Find where the given text appears and provide that cell's center as (x, y) coordinate. 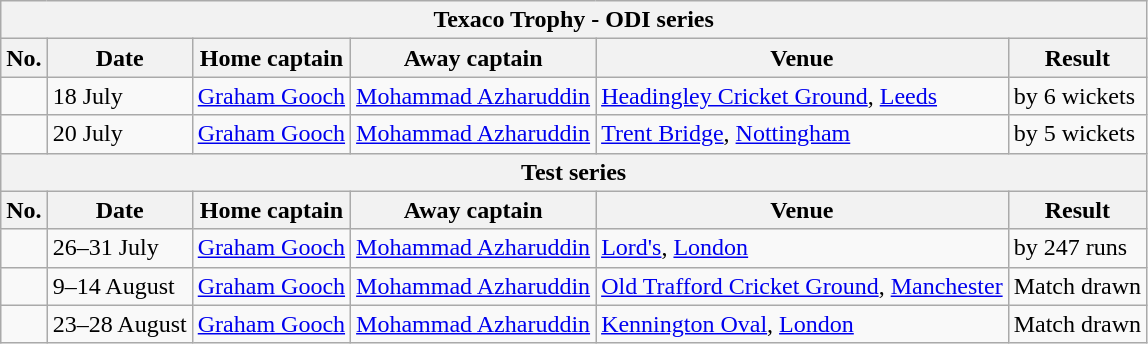
Texaco Trophy - ODI series (574, 20)
by 247 runs (1077, 248)
9–14 August (120, 286)
Trent Bridge, Nottingham (802, 134)
20 July (120, 134)
Kennington Oval, London (802, 324)
Test series (574, 172)
Lord's, London (802, 248)
23–28 August (120, 324)
by 5 wickets (1077, 134)
Old Trafford Cricket Ground, Manchester (802, 286)
Headingley Cricket Ground, Leeds (802, 96)
18 July (120, 96)
by 6 wickets (1077, 96)
26–31 July (120, 248)
